Search for the cell housing the specified text and yield its [X, Y] center coordinate. 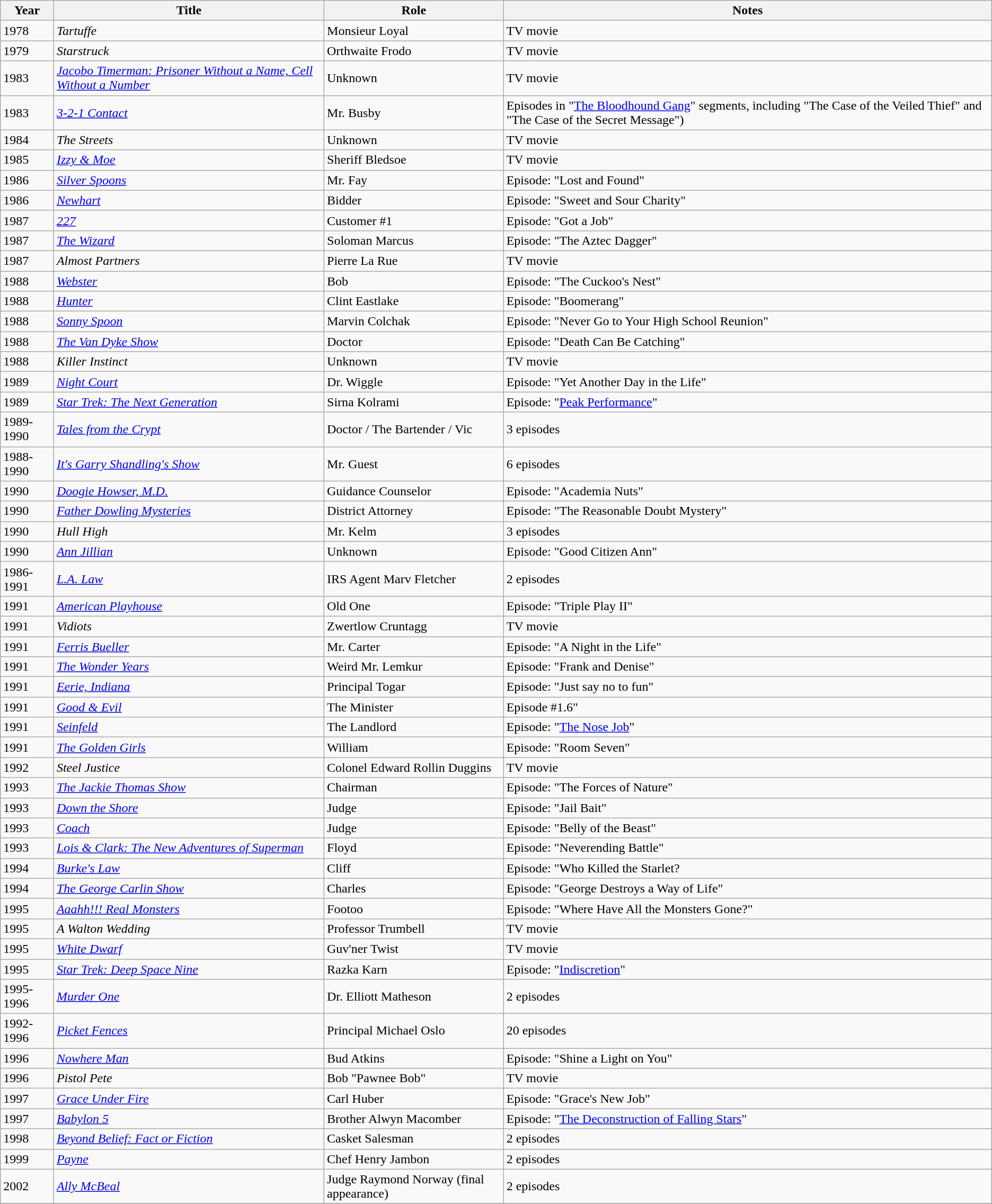
Dr. Elliott Matheson [414, 997]
White Dwarf [189, 949]
1995-1996 [28, 997]
Colonel Edward Rollin Duggins [414, 768]
Webster [189, 281]
Beyond Belief: Fact or Fiction [189, 1139]
Guv'ner Twist [414, 949]
Role [414, 11]
2002 [28, 1187]
1989-1990 [28, 429]
Lois & Clark: The New Adventures of Superman [189, 848]
Almost Partners [189, 261]
Mr. Kelm [414, 531]
Night Court [189, 382]
Bud Atkins [414, 1058]
Episode: "The Deconstruction of Falling Stars" [747, 1119]
Episode: "Who Killed the Starlet? [747, 868]
Episode: "The Cuckoo's Nest" [747, 281]
American Playhouse [189, 606]
Nowhere Man [189, 1058]
Chairman [414, 788]
Mr. Carter [414, 647]
1998 [28, 1139]
Episode: "Good Citizen Ann" [747, 551]
Good & Evil [189, 707]
Floyd [414, 848]
Dr. Wiggle [414, 382]
Grace Under Fire [189, 1099]
Episode: "Academia Nuts" [747, 491]
Episode: "Peak Performance" [747, 402]
The Streets [189, 140]
1978 [28, 31]
Jacobo Timerman: Prisoner Without a Name, Cell Without a Number [189, 78]
Episode: "Never Go to Your High School Reunion" [747, 322]
Bob [414, 281]
3-2-1 Contact [189, 112]
Tales from the Crypt [189, 429]
Payne [189, 1159]
Coach [189, 828]
Episodes in "The Bloodhound Gang" segments, including "The Case of the Veiled Thief" and "The Case of the Secret Message") [747, 112]
Pistol Pete [189, 1078]
Star Trek: The Next Generation [189, 402]
Year [28, 11]
Chef Henry Jambon [414, 1159]
1992 [28, 768]
Soloman Marcus [414, 240]
1988-1990 [28, 464]
Charles [414, 888]
Murder One [189, 997]
1979 [28, 51]
Father Dowling Mysteries [189, 511]
Ally McBeal [189, 1187]
Seinfeld [189, 727]
Eerie, Indiana [189, 687]
The Landlord [414, 727]
Episode: "Grace's New Job" [747, 1099]
Monsieur Loyal [414, 31]
Brother Alwyn Macomber [414, 1119]
Episode: "Yet Another Day in the Life" [747, 382]
Old One [414, 606]
Aaahh!!! Real Monsters [189, 908]
Episode: "Frank and Denise" [747, 667]
Casket Salesman [414, 1139]
Babylon 5 [189, 1119]
A Walton Wedding [189, 929]
1999 [28, 1159]
227 [189, 220]
Newhart [189, 200]
Izzy & Moe [189, 160]
The Wonder Years [189, 667]
Zwertlow Cruntagg [414, 626]
Bidder [414, 200]
Razka Karn [414, 969]
Silver Spoons [189, 180]
Episode #1.6" [747, 707]
Episode: "Lost and Found" [747, 180]
Episode: "Got a Job" [747, 220]
Down the Shore [189, 808]
Episode: "Belly of the Beast" [747, 828]
Judge Raymond Norway (final appearance) [414, 1187]
Ann Jillian [189, 551]
20 episodes [747, 1031]
Title [189, 11]
Doctor / The Bartender / Vic [414, 429]
Episode: "Where Have All the Monsters Gone?" [747, 908]
Carl Huber [414, 1099]
Episode: "Jail Bait" [747, 808]
Vidiots [189, 626]
Episode: "The Forces of Nature" [747, 788]
Doogie Howser, M.D. [189, 491]
IRS Agent Marv Fletcher [414, 578]
Episode: "George Destroys a Way of Life" [747, 888]
Ferris Bueller [189, 647]
The Golden Girls [189, 747]
Hunter [189, 301]
Tartuffe [189, 31]
Principal Togar [414, 687]
William [414, 747]
Hull High [189, 531]
Principal Michael Oslo [414, 1031]
Sirna Kolrami [414, 402]
Customer #1 [414, 220]
1992-1996 [28, 1031]
Cliff [414, 868]
Picket Fences [189, 1031]
1984 [28, 140]
The Jackie Thomas Show [189, 788]
6 episodes [747, 464]
The Wizard [189, 240]
The Minister [414, 707]
Sheriff Bledsoe [414, 160]
Episode: "Indiscretion" [747, 969]
Episode: "Just say no to fun" [747, 687]
Sonny Spoon [189, 322]
1986-1991 [28, 578]
Doctor [414, 342]
1985 [28, 160]
The George Carlin Show [189, 888]
Episode: "Triple Play II" [747, 606]
Mr. Fay [414, 180]
Steel Justice [189, 768]
It's Garry Shandling's Show [189, 464]
Mr. Busby [414, 112]
Bob "Pawnee Bob" [414, 1078]
L.A. Law [189, 578]
Pierre La Rue [414, 261]
Star Trek: Deep Space Nine [189, 969]
Episode: "The Nose Job" [747, 727]
Killer Instinct [189, 362]
Starstruck [189, 51]
Episode: "Sweet and Sour Charity" [747, 200]
Mr. Guest [414, 464]
Footoo [414, 908]
Episode: "Death Can Be Catching" [747, 342]
Weird Mr. Lemkur [414, 667]
Episode: "Shine a Light on You" [747, 1058]
Episode: "Boomerang" [747, 301]
Episode: "A Night in the Life" [747, 647]
District Attorney [414, 511]
Episode: "Neverending Battle" [747, 848]
Episode: "Room Seven" [747, 747]
Professor Trumbell [414, 929]
Notes [747, 11]
Episode: "The Reasonable Doubt Mystery" [747, 511]
Orthwaite Frodo [414, 51]
Burke's Law [189, 868]
Clint Eastlake [414, 301]
Guidance Counselor [414, 491]
Episode: "The Aztec Dagger" [747, 240]
Marvin Colchak [414, 322]
The Van Dyke Show [189, 342]
